Extract the [X, Y] coordinate from the center of the cell holding the provided text.  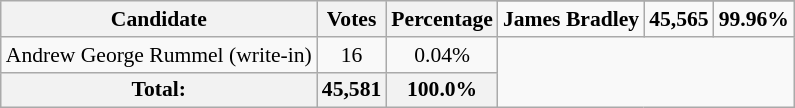
45,581 [352, 90]
Andrew George Rummel (write-in) [159, 55]
99.96% [754, 19]
Votes [352, 19]
16 [352, 55]
Total: [159, 90]
Percentage [442, 19]
100.0% [442, 90]
James Bradley [571, 19]
45,565 [678, 19]
0.04% [442, 55]
Candidate [159, 19]
